Pinpoint the cell where the given text exists, returning its (x, y) midpoint coordinate. 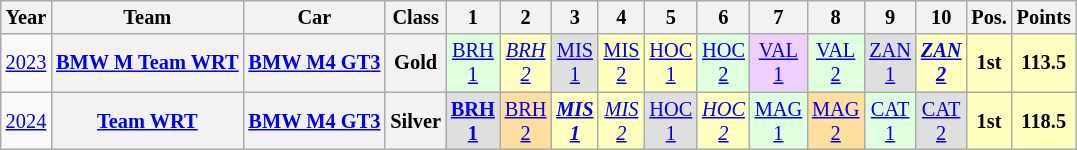
9 (890, 17)
8 (836, 17)
CAT2 (941, 121)
Pos. (988, 17)
Year (26, 17)
2024 (26, 121)
Car (314, 17)
113.5 (1044, 63)
10 (941, 17)
Points (1044, 17)
2023 (26, 63)
VAL1 (778, 63)
MAG1 (778, 121)
MAG2 (836, 121)
7 (778, 17)
Team WRT (147, 121)
Gold (416, 63)
Team (147, 17)
VAL2 (836, 63)
118.5 (1044, 121)
5 (670, 17)
4 (621, 17)
Class (416, 17)
1 (473, 17)
6 (724, 17)
ZAN1 (890, 63)
2 (526, 17)
ZAN2 (941, 63)
CAT1 (890, 121)
Silver (416, 121)
3 (574, 17)
BMW M Team WRT (147, 63)
